From the cell containing the given text, extract its center point as [X, Y] coordinate. 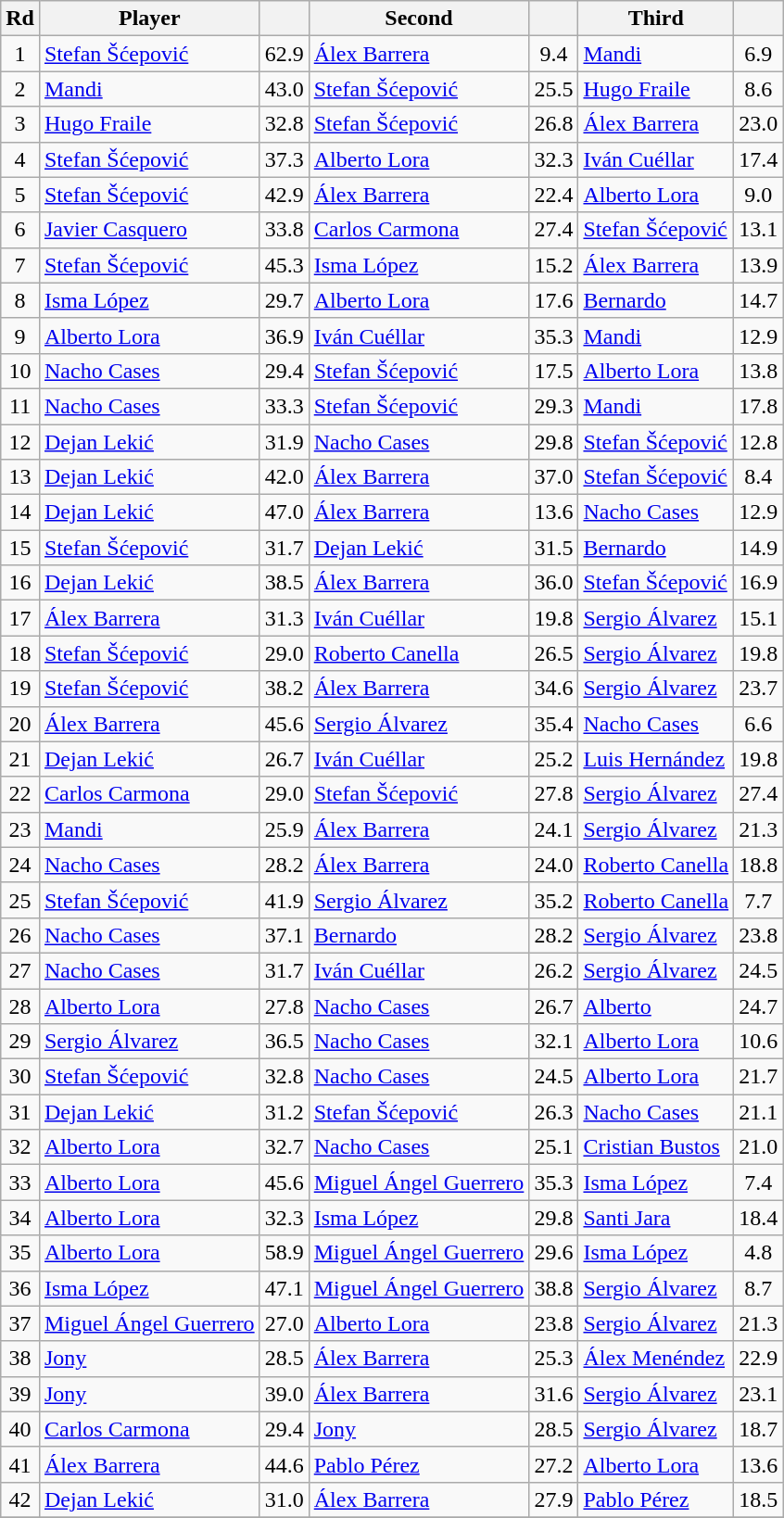
6.9 [758, 54]
31.6 [554, 1394]
32.1 [554, 1042]
9 [20, 335]
18.8 [758, 865]
21.0 [758, 1147]
21 [20, 759]
38.2 [284, 689]
26.5 [554, 653]
37.0 [554, 477]
36 [20, 1288]
17 [20, 618]
39.0 [284, 1394]
31.5 [554, 548]
Luis Hernández [656, 759]
42.0 [284, 477]
4.8 [758, 1253]
9.0 [758, 195]
25.1 [554, 1147]
40 [20, 1429]
29 [20, 1042]
25.2 [554, 759]
62.9 [284, 54]
Rd [20, 19]
31 [20, 1112]
14.7 [758, 300]
25.3 [554, 1359]
45.3 [284, 265]
Santi Jara [656, 1218]
27.0 [284, 1323]
26.3 [554, 1112]
25 [20, 900]
7.4 [758, 1183]
10.6 [758, 1042]
10 [20, 371]
7.7 [758, 900]
Cristian Bustos [656, 1147]
14.9 [758, 548]
Second [419, 19]
4 [20, 159]
11 [20, 406]
41.9 [284, 900]
38.5 [284, 583]
23.0 [758, 124]
29.3 [554, 406]
18.5 [758, 1499]
26 [20, 935]
13 [20, 477]
32.7 [284, 1147]
38.8 [554, 1288]
36.9 [284, 335]
1 [20, 54]
36.5 [284, 1042]
17.4 [758, 159]
44.6 [284, 1464]
39 [20, 1394]
17.6 [554, 300]
26.8 [554, 124]
43.0 [284, 89]
58.9 [284, 1253]
15 [20, 548]
36.0 [554, 583]
35 [20, 1253]
5 [20, 195]
22.9 [758, 1359]
27.2 [554, 1464]
3 [20, 124]
14 [20, 512]
16.9 [758, 583]
21.7 [758, 1077]
31.3 [284, 618]
17.5 [554, 371]
8.6 [758, 89]
37 [20, 1323]
6.6 [758, 724]
47.0 [284, 512]
15.1 [758, 618]
7 [20, 265]
15.2 [554, 265]
Javier Casquero [149, 230]
6 [20, 230]
37.1 [284, 935]
42.9 [284, 195]
23 [20, 829]
2 [20, 89]
22 [20, 794]
34 [20, 1218]
47.1 [284, 1288]
18.7 [758, 1429]
27 [20, 970]
18 [20, 653]
27.9 [554, 1499]
37.3 [284, 159]
13.9 [758, 265]
13.1 [758, 230]
32 [20, 1147]
8 [20, 300]
Álex Menéndez [656, 1359]
13.8 [758, 371]
17.8 [758, 406]
8.7 [758, 1288]
35.4 [554, 724]
38 [20, 1359]
33.8 [284, 230]
30 [20, 1077]
18.4 [758, 1218]
12.8 [758, 442]
41 [20, 1464]
Player [149, 19]
8.4 [758, 477]
35.2 [554, 900]
29.6 [554, 1253]
24 [20, 865]
Alberto [656, 1006]
22.4 [554, 195]
9.4 [554, 54]
23.1 [758, 1394]
28 [20, 1006]
12 [20, 442]
25.5 [554, 89]
21.1 [758, 1112]
33.3 [284, 406]
23.7 [758, 689]
31.9 [284, 442]
24.7 [758, 1006]
16 [20, 583]
24.1 [554, 829]
24.0 [554, 865]
20 [20, 724]
Third [656, 19]
31.0 [284, 1499]
31.2 [284, 1112]
25.9 [284, 829]
34.6 [554, 689]
42 [20, 1499]
33 [20, 1183]
19 [20, 689]
29.7 [284, 300]
26.2 [554, 970]
